Return (X, Y) of the center of cell containing provided text 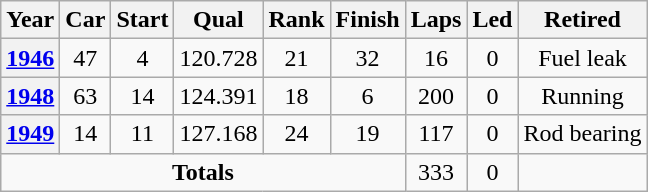
24 (296, 134)
Start (142, 20)
6 (368, 96)
47 (86, 58)
11 (142, 134)
Fuel leak (582, 58)
16 (436, 58)
Running (582, 96)
127.168 (218, 134)
Rod bearing (582, 134)
120.728 (218, 58)
1948 (30, 96)
Laps (436, 20)
Rank (296, 20)
117 (436, 134)
21 (296, 58)
Car (86, 20)
Qual (218, 20)
Finish (368, 20)
1946 (30, 58)
1949 (30, 134)
4 (142, 58)
200 (436, 96)
124.391 (218, 96)
Year (30, 20)
19 (368, 134)
18 (296, 96)
Totals (203, 172)
63 (86, 96)
333 (436, 172)
Retired (582, 20)
32 (368, 58)
Led (492, 20)
